From the cell containing the given text, extract its center point as (x, y) coordinate. 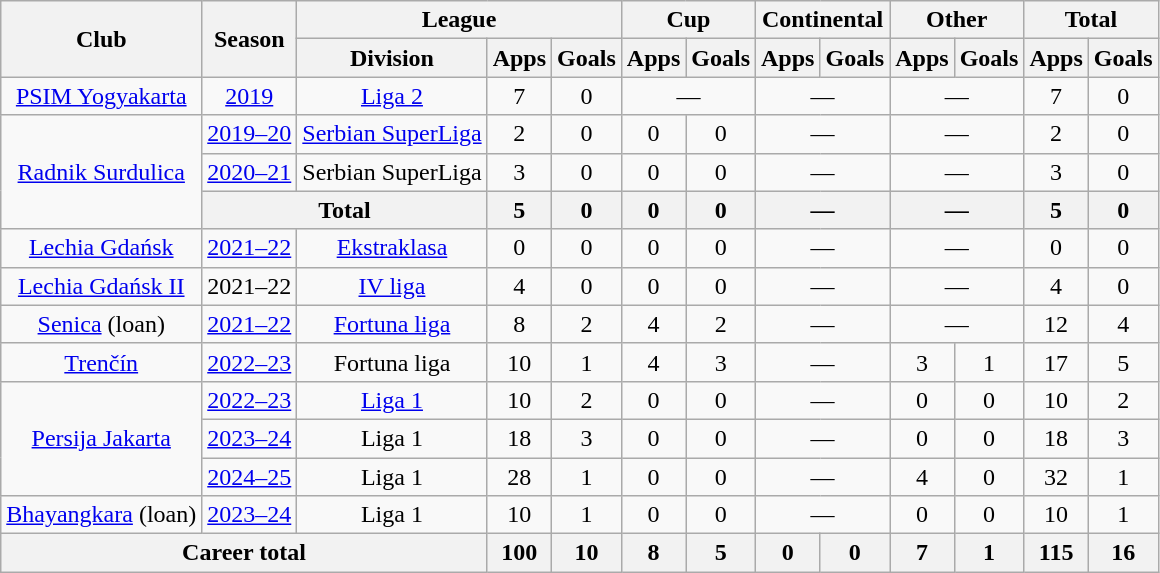
28 (519, 477)
Ekstraklasa (392, 248)
Other (957, 20)
Cup (688, 20)
Division (392, 58)
12 (1056, 324)
League (460, 20)
Bhayangkara (loan) (102, 515)
2019 (250, 96)
Liga 2 (392, 96)
Trenčín (102, 362)
IV liga (392, 286)
100 (519, 553)
32 (1056, 477)
2020–21 (250, 172)
Persija Jakarta (102, 438)
Radnik Surdulica (102, 172)
17 (1056, 362)
Lechia Gdańsk II (102, 286)
Senica (loan) (102, 324)
PSIM Yogyakarta (102, 96)
Lechia Gdańsk (102, 248)
Continental (823, 20)
Season (250, 39)
115 (1056, 553)
Club (102, 39)
2024–25 (250, 477)
2019–20 (250, 134)
Career total (244, 553)
16 (1123, 553)
